Search for the cell housing the specified text and yield its (x, y) center coordinate. 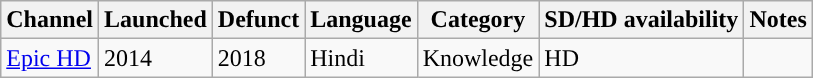
Notes (778, 20)
Defunct (258, 20)
2014 (156, 58)
SD/HD availability (642, 20)
Launched (156, 20)
Category (478, 20)
Knowledge (478, 58)
Epic HD (50, 58)
Channel (50, 20)
Language (361, 20)
Hindi (361, 58)
HD (642, 58)
2018 (258, 58)
